Determine the (x, y) coordinate at the center of the cell enclosing the given text.  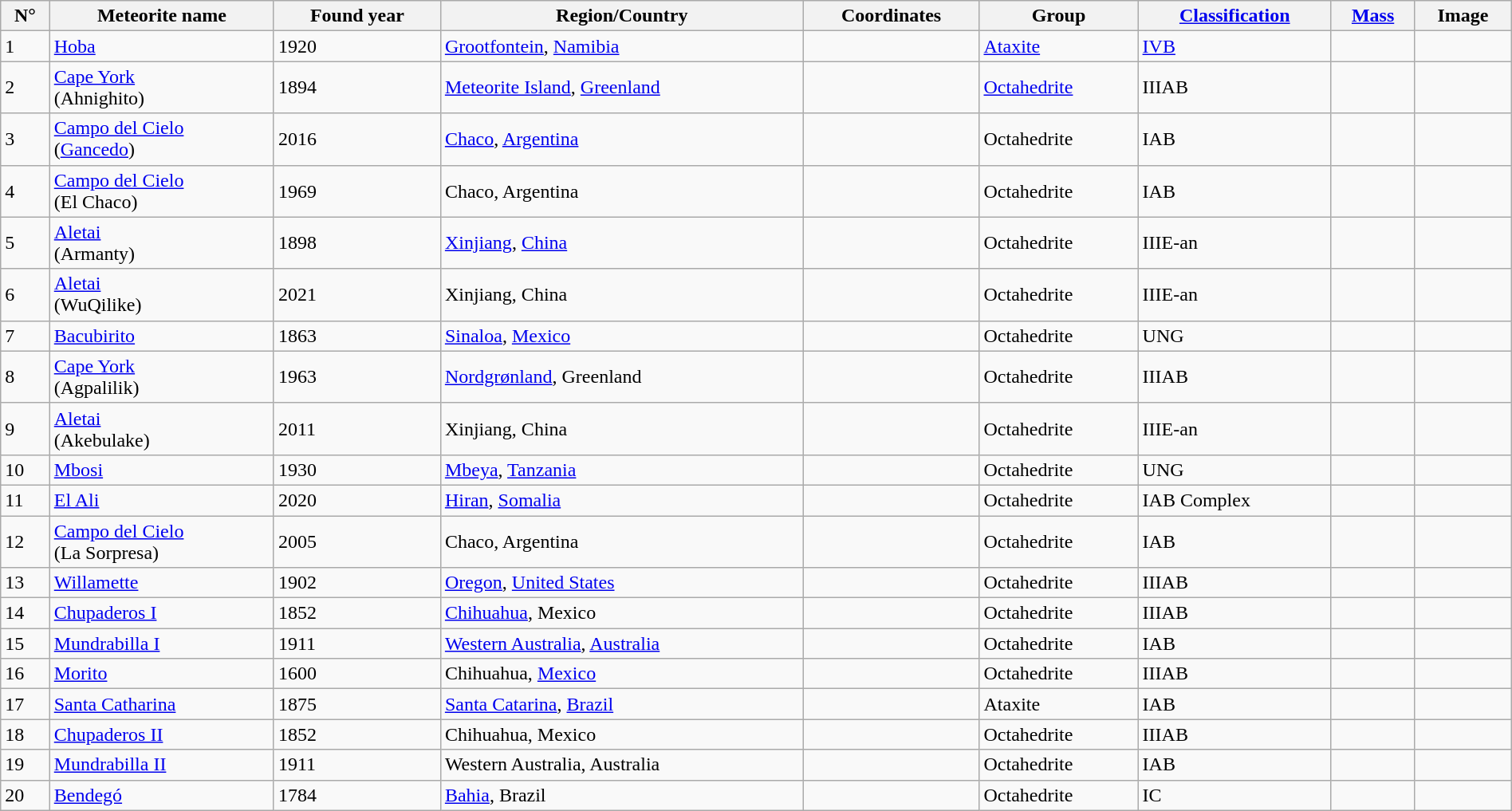
Aletai(Armanty) (161, 242)
1963 (357, 376)
1600 (357, 674)
Bendegó (161, 795)
N° (26, 16)
1784 (357, 795)
12 (26, 541)
1902 (357, 583)
3 (26, 139)
IC (1234, 795)
Coordinates (892, 16)
Morito (161, 674)
Mbosi (161, 470)
2011 (357, 429)
Meteorite name (161, 16)
19 (26, 765)
Grootfontein, Namibia (622, 46)
El Ali (161, 500)
Santa Catharina (161, 704)
15 (26, 644)
1930 (357, 470)
Oregon, United States (622, 583)
Bacubirito (161, 336)
5 (26, 242)
Willamette (161, 583)
1969 (357, 191)
1898 (357, 242)
18 (26, 734)
Mundrabilla I (161, 644)
1863 (357, 336)
1920 (357, 46)
1 (26, 46)
Mass (1372, 16)
6 (26, 295)
Cape York(Ahnighito) (161, 88)
Cape York(Agpalilik) (161, 376)
Mundrabilla II (161, 765)
Image (1463, 16)
Found year (357, 16)
2 (26, 88)
Group (1059, 16)
7 (26, 336)
Campo del Cielo(La Sorpresa) (161, 541)
17 (26, 704)
Sinaloa, Mexico (622, 336)
Hiran, Somalia (622, 500)
9 (26, 429)
Aletai(WuQilike) (161, 295)
Chupaderos I (161, 613)
20 (26, 795)
11 (26, 500)
Mbeya, Tanzania (622, 470)
Hoba (161, 46)
Campo del Cielo(Gancedo) (161, 139)
2021 (357, 295)
Aletai(Akebulake) (161, 429)
2016 (357, 139)
4 (26, 191)
Meteorite Island, Greenland (622, 88)
IAB Complex (1234, 500)
IVB (1234, 46)
2020 (357, 500)
Region/Country (622, 16)
Santa Catarina, Brazil (622, 704)
10 (26, 470)
1894 (357, 88)
Bahia, Brazil (622, 795)
2005 (357, 541)
16 (26, 674)
Nordgrønland, Greenland (622, 376)
Chupaderos II (161, 734)
8 (26, 376)
Classification (1234, 16)
13 (26, 583)
1875 (357, 704)
Campo del Cielo(El Chaco) (161, 191)
14 (26, 613)
